Pinpoint the cell where the given text exists, returning its [X, Y] midpoint coordinate. 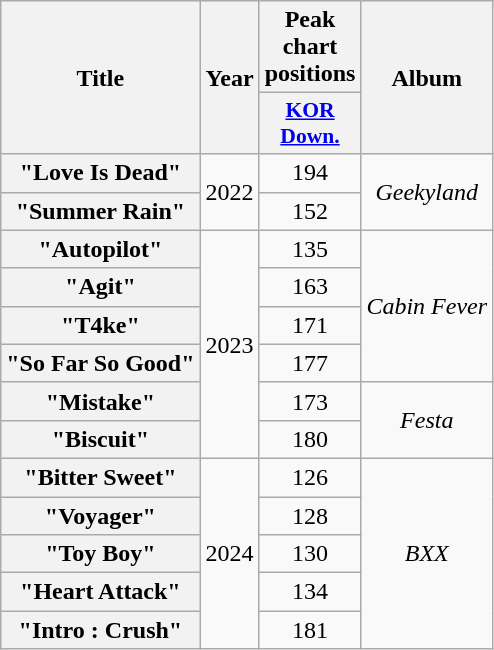
177 [310, 363]
194 [310, 173]
2024 [230, 553]
KORDown. [310, 124]
"Biscuit" [100, 439]
"T4ke" [100, 325]
"Bitter Sweet" [100, 477]
"Agit" [100, 287]
"Autopilot" [100, 249]
Cabin Fever [427, 306]
152 [310, 211]
Peak chart positions [310, 47]
Album [427, 78]
2022 [230, 192]
126 [310, 477]
Year [230, 78]
173 [310, 401]
171 [310, 325]
"Summer Rain" [100, 211]
134 [310, 592]
163 [310, 287]
"Mistake" [100, 401]
Geekyland [427, 192]
181 [310, 630]
130 [310, 554]
135 [310, 249]
180 [310, 439]
BXX [427, 553]
"Intro : Crush" [100, 630]
Title [100, 78]
"So Far So Good" [100, 363]
Festa [427, 420]
"Voyager" [100, 515]
2023 [230, 344]
128 [310, 515]
"Love Is Dead" [100, 173]
"Heart Attack" [100, 592]
"Toy Boy" [100, 554]
